For the text-containing cell, return its midpoint in [x, y] coordinate format. 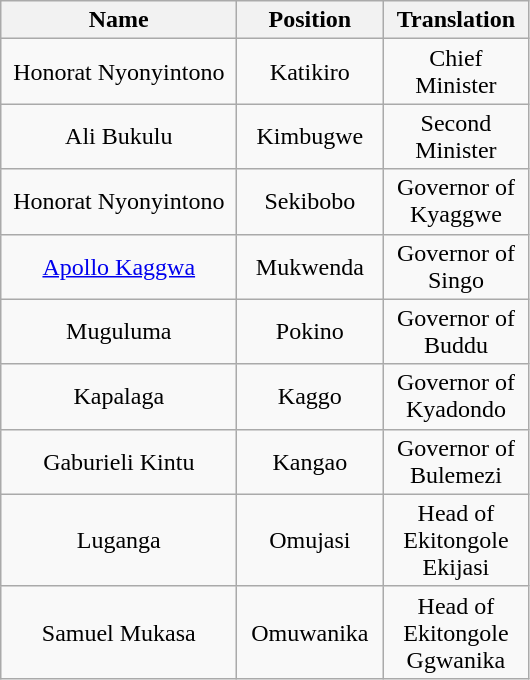
Samuel Mukasa [119, 632]
Ali Bukulu [119, 136]
Governor of Bulemezi [456, 462]
Omuwanika [310, 632]
Luganga [119, 540]
Pokino [310, 332]
Governor of Kyadondo [456, 396]
Governor of Kyaggwe [456, 202]
Kaggo [310, 396]
Head of Ekitongole Ekijasi [456, 540]
Position [310, 20]
Translation [456, 20]
Katikiro [310, 72]
Governor of Buddu [456, 332]
Gaburieli Kintu [119, 462]
Sekibobo [310, 202]
Kimbugwe [310, 136]
Kangao [310, 462]
Second Minister [456, 136]
Omujasi [310, 540]
Apollo Kaggwa [119, 266]
Mukwenda [310, 266]
Governor of Singo [456, 266]
Chief Minister [456, 72]
Name [119, 20]
Head of Ekitongole Ggwanika [456, 632]
Muguluma [119, 332]
Kapalaga [119, 396]
